For the text-containing cell, return its midpoint in (X, Y) coordinate format. 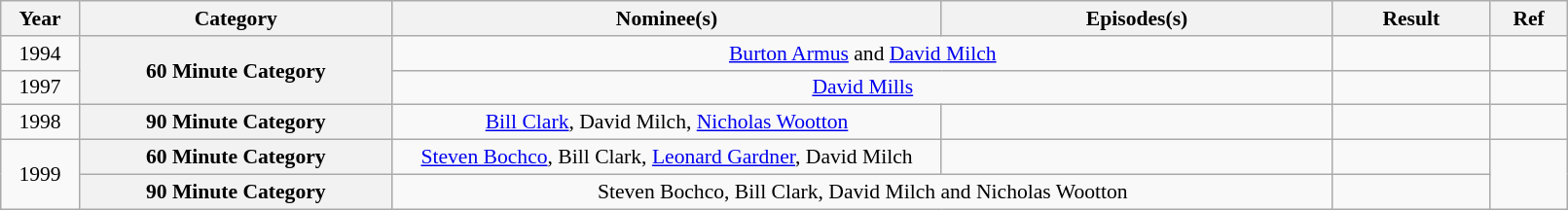
1998 (40, 122)
Ref (1528, 18)
Nominee(s) (667, 18)
Burton Armus and David Milch (862, 53)
Episodes(s) (1137, 18)
Result (1411, 18)
Category (236, 18)
1994 (40, 53)
1999 (40, 175)
Bill Clark, David Milch, Nicholas Wootton (667, 122)
David Mills (862, 87)
Steven Bochco, Bill Clark, David Milch and Nicholas Wootton (862, 192)
Year (40, 18)
Steven Bochco, Bill Clark, Leonard Gardner, David Milch (667, 157)
1997 (40, 87)
